Capture the cell that displays the provided text and extract its (x, y) central coordinate. 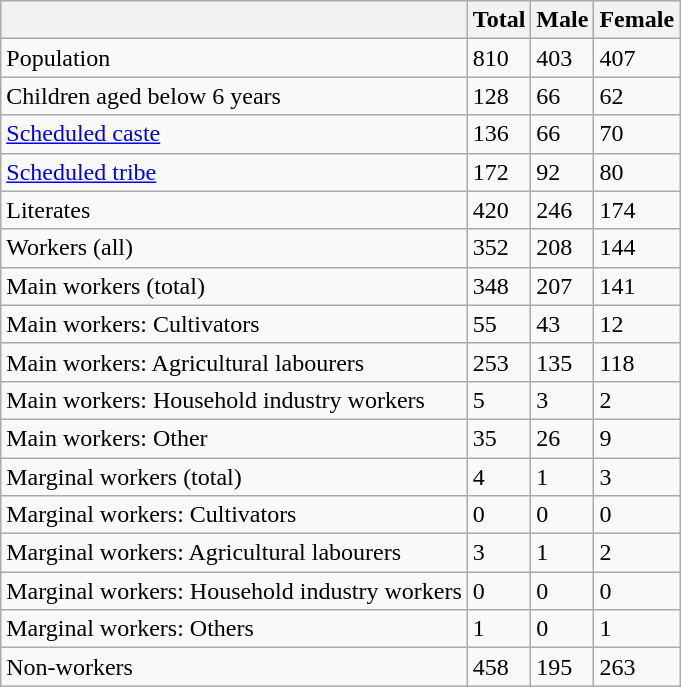
Main workers: Other (234, 438)
Main workers: Household industry workers (234, 400)
Non-workers (234, 667)
174 (637, 210)
Workers (all) (234, 248)
348 (499, 286)
43 (562, 324)
420 (499, 210)
135 (562, 362)
207 (562, 286)
4 (499, 477)
253 (499, 362)
55 (499, 324)
Marginal workers: Cultivators (234, 515)
Marginal workers: Others (234, 629)
407 (637, 58)
Main workers: Agricultural labourers (234, 362)
118 (637, 362)
Scheduled caste (234, 134)
352 (499, 248)
172 (499, 172)
Total (499, 20)
195 (562, 667)
Scheduled tribe (234, 172)
403 (562, 58)
Main workers: Cultivators (234, 324)
810 (499, 58)
62 (637, 96)
Marginal workers: Household industry workers (234, 591)
35 (499, 438)
Marginal workers (total) (234, 477)
70 (637, 134)
141 (637, 286)
208 (562, 248)
26 (562, 438)
128 (499, 96)
Literates (234, 210)
144 (637, 248)
Main workers (total) (234, 286)
12 (637, 324)
Female (637, 20)
136 (499, 134)
5 (499, 400)
Marginal workers: Agricultural labourers (234, 553)
246 (562, 210)
Male (562, 20)
92 (562, 172)
263 (637, 667)
458 (499, 667)
9 (637, 438)
80 (637, 172)
Children aged below 6 years (234, 96)
Population (234, 58)
